Return [x, y] of the center of cell containing provided text 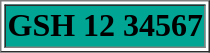
GSH 12 34567 [105, 26]
